Determine the (x, y) coordinate at the center of the cell enclosing the given text.  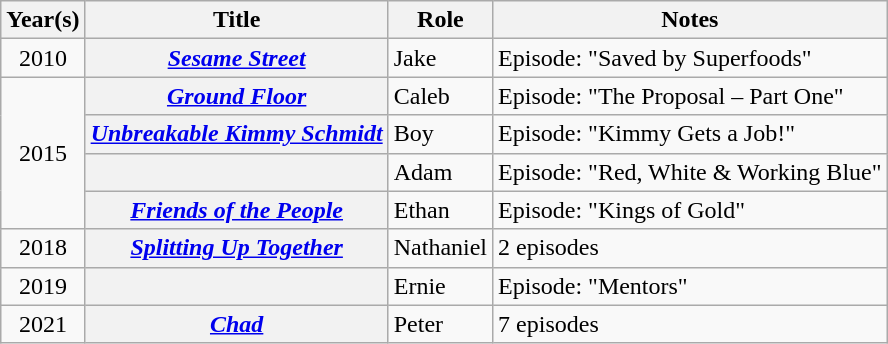
Jake (440, 58)
Ethan (440, 210)
Ground Floor (236, 96)
Nathaniel (440, 248)
Episode: "Kimmy Gets a Job!" (690, 134)
Episode: "Saved by Superfoods" (690, 58)
Caleb (440, 96)
Year(s) (43, 20)
2010 (43, 58)
Role (440, 20)
Unbreakable Kimmy Schmidt (236, 134)
Chad (236, 324)
Episode: "The Proposal – Part One" (690, 96)
Episode: "Mentors" (690, 286)
Ernie (440, 286)
7 episodes (690, 324)
2021 (43, 324)
Episode: "Kings of Gold" (690, 210)
2019 (43, 286)
2 episodes (690, 248)
2015 (43, 153)
Friends of the People (236, 210)
Sesame Street (236, 58)
Peter (440, 324)
Splitting Up Together (236, 248)
Notes (690, 20)
Adam (440, 172)
Title (236, 20)
Boy (440, 134)
2018 (43, 248)
Episode: "Red, White & Working Blue" (690, 172)
